For the text-containing cell, return its midpoint in (X, Y) coordinate format. 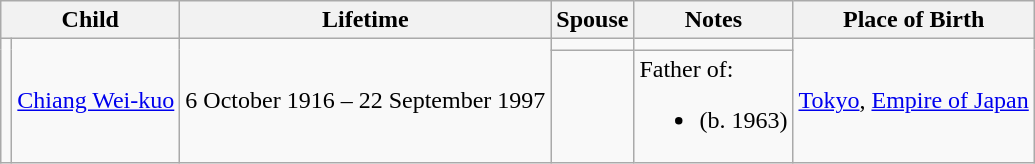
Place of Birth (914, 20)
Child (90, 20)
Notes (714, 20)
Tokyo, Empire of Japan (914, 101)
Spouse (592, 20)
Father of: (b. 1963) (714, 106)
Chiang Wei-kuo (96, 101)
6 October 1916 – 22 September 1997 (366, 101)
Lifetime (366, 20)
